From the cell containing the given text, extract its center point as (x, y) coordinate. 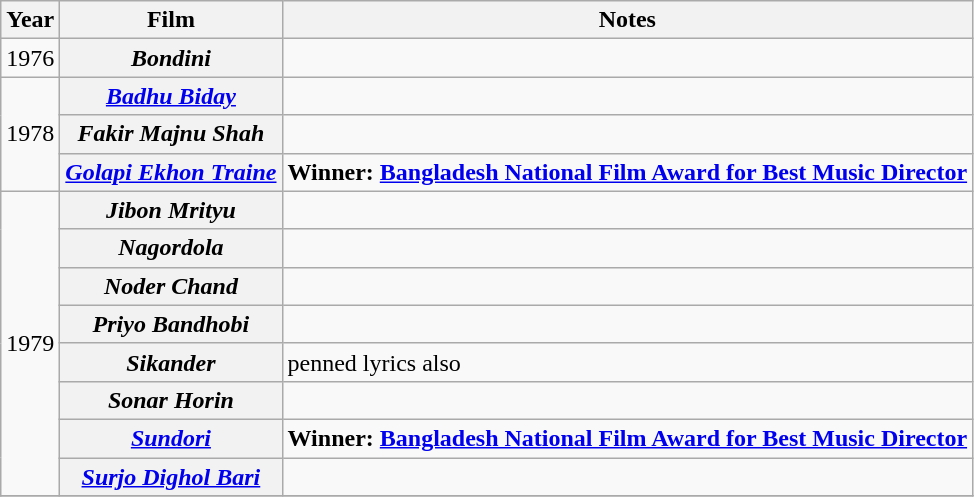
Fakir Majnu Shah (171, 134)
Film (171, 20)
Nagordola (171, 248)
Year (30, 20)
Notes (628, 20)
penned lyrics also (628, 362)
Jibon Mrityu (171, 210)
Bondini (171, 58)
1976 (30, 58)
Golapi Ekhon Traine (171, 172)
1979 (30, 343)
Sikander (171, 362)
Surjo Dighol Bari (171, 477)
Badhu Biday (171, 96)
Sundori (171, 438)
1978 (30, 134)
Priyo Bandhobi (171, 324)
Sonar Horin (171, 400)
Noder Chand (171, 286)
